Determine the (x, y) coordinate at the center of the cell enclosing the given text.  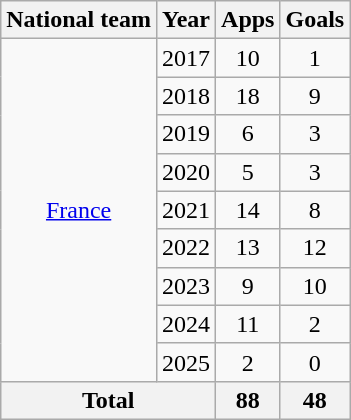
88 (248, 400)
2025 (186, 362)
13 (248, 248)
Goals (315, 20)
Apps (248, 20)
2020 (186, 172)
11 (248, 324)
48 (315, 400)
0 (315, 362)
2021 (186, 210)
Year (186, 20)
5 (248, 172)
2022 (186, 248)
1 (315, 58)
France (79, 210)
8 (315, 210)
2023 (186, 286)
18 (248, 96)
National team (79, 20)
2017 (186, 58)
2024 (186, 324)
12 (315, 248)
Total (108, 400)
2019 (186, 134)
2018 (186, 96)
14 (248, 210)
6 (248, 134)
